Determine the [X, Y] coordinate at the center of the cell enclosing the given text.  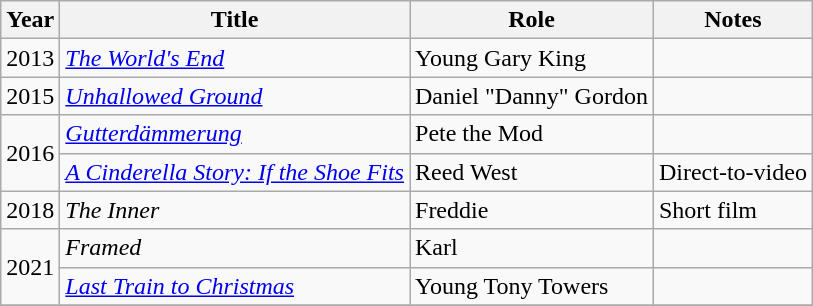
Notes [732, 20]
Freddie [532, 210]
Karl [532, 248]
Direct-to-video [732, 172]
Framed [235, 248]
Title [235, 20]
2015 [30, 96]
Pete the Mod [532, 134]
Daniel "Danny" Gordon [532, 96]
2016 [30, 153]
Reed West [532, 172]
Role [532, 20]
The World's End [235, 58]
2021 [30, 267]
Young Tony Towers [532, 286]
Gutterdämmerung [235, 134]
The Inner [235, 210]
2018 [30, 210]
Unhallowed Ground [235, 96]
Year [30, 20]
A Cinderella Story: If the Shoe Fits [235, 172]
Short film [732, 210]
Last Train to Christmas [235, 286]
2013 [30, 58]
Young Gary King [532, 58]
